Find where the given text appears and provide that cell's center as (x, y) coordinate. 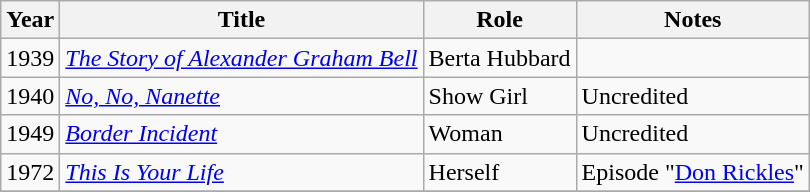
1940 (30, 96)
1949 (30, 134)
Border Incident (242, 134)
Episode "Don Rickles" (692, 172)
Role (500, 20)
1972 (30, 172)
Berta Hubbard (500, 58)
Herself (500, 172)
Notes (692, 20)
Year (30, 20)
The Story of Alexander Graham Bell (242, 58)
Woman (500, 134)
1939 (30, 58)
Show Girl (500, 96)
Title (242, 20)
No, No, Nanette (242, 96)
This Is Your Life (242, 172)
